Search for the cell housing the specified text and yield its [x, y] center coordinate. 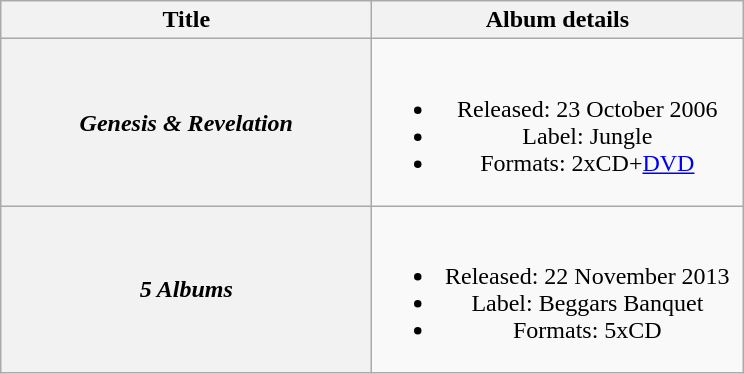
Title [186, 20]
Released: 22 November 2013Label: Beggars BanquetFormats: 5xCD [558, 290]
5 Albums [186, 290]
Album details [558, 20]
Genesis & Revelation [186, 122]
Released: 23 October 2006Label: JungleFormats: 2xCD+DVD [558, 122]
